Locate the cell with the specified text and output its (x, y) center coordinate. 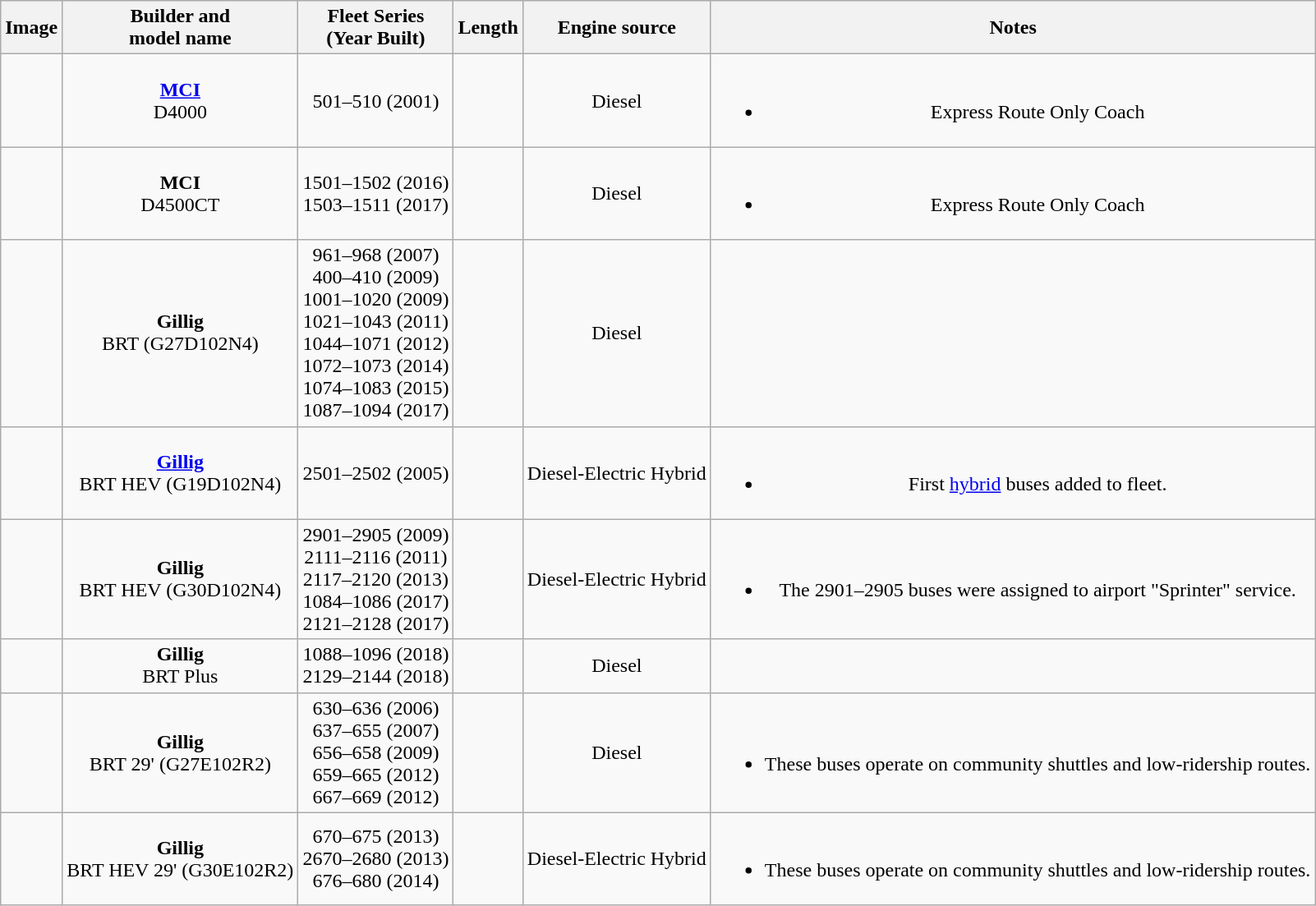
The 2901–2905 buses were assigned to airport "Sprinter" service. (1013, 579)
2901–2905 (2009)2111–2116 (2011)2117–2120 (2013)1084–1086 (2017)2121–2128 (2017) (376, 579)
Engine source (616, 28)
961–968 (2007)400–410 (2009)1001–1020 (2009)1021–1043 (2011)1044–1071 (2012)1072–1073 (2014)1074–1083 (2015)1087–1094 (2017) (376, 333)
GilligBRT HEV (G30D102N4) (181, 579)
Image (31, 28)
GilligBRT HEV (G19D102N4) (181, 473)
Length (488, 28)
Builder andmodel name (181, 28)
670–675 (2013)2670–2680 (2013)676–680 (2014) (376, 859)
GilligBRT 29' (G27E102R2) (181, 752)
501–510 (2001) (376, 100)
MCID4500CT (181, 194)
First hybrid buses added to fleet. (1013, 473)
Notes (1013, 28)
1088–1096 (2018)2129–2144 (2018) (376, 665)
GilligBRT HEV 29' (G30E102R2) (181, 859)
MCID4000 (181, 100)
Fleet Series(Year Built) (376, 28)
2501–2502 (2005) (376, 473)
GilligBRT Plus (181, 665)
1501–1502 (2016)1503–1511 (2017) (376, 194)
630–636 (2006)637–655 (2007)656–658 (2009)659–665 (2012)667–669 (2012) (376, 752)
GilligBRT (G27D102N4) (181, 333)
